Pinpoint the cell where the given text exists, returning its [x, y] midpoint coordinate. 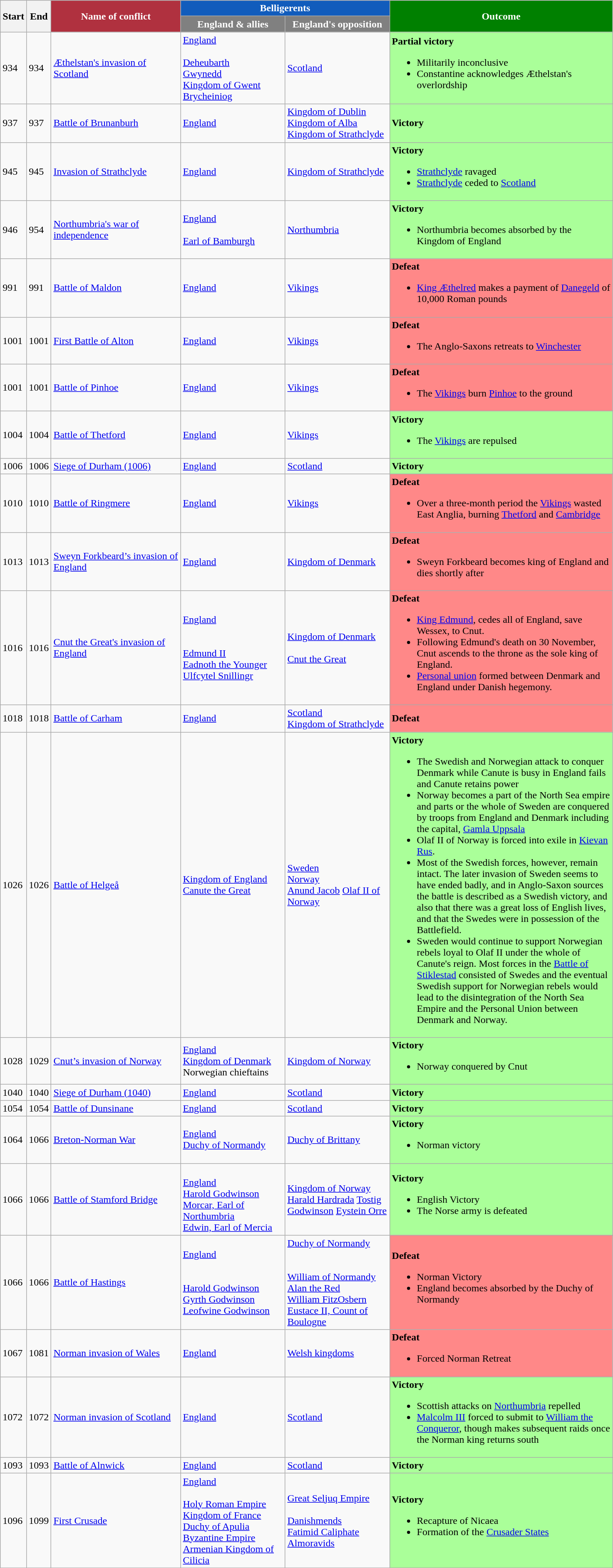
EnglandHarold GodwinsonGyrth GodwinsonLeofwine Godwinson [233, 1282]
EnglandHoly Roman Empire Kingdom of France Duchy of Apulia Byzantine Empire Armenian Kingdom of Cilicia [233, 1520]
VictoryEnglish VictoryThe Norse army is defeated [501, 1199]
England Kingdom of Denmark Norwegian chieftains [233, 1061]
Battle of Brunanburh [116, 123]
1028 [13, 1061]
VictoryRecapture of NicaeaFormation of the Crusader States [501, 1520]
VictoryThe Vikings are repulsed [501, 434]
Outcome [501, 16]
Kingdom of Denmark [337, 562]
DefeatNorman VictoryEngland becomes absorbed by the Duchy of Normandy [501, 1282]
Siege of Durham (1040) [116, 1092]
End [39, 16]
Æthelstan's invasion of Scotland [116, 68]
Northumbria [337, 230]
ScotlandKingdom of Strathclyde [337, 719]
Battle of Ringmere [116, 503]
1096 [13, 1520]
DefeatKing Æthelred makes a payment of Danegeld of 10,000 Roman pounds [501, 288]
Battle of Carham [116, 719]
Kingdom of Strathclyde [337, 171]
First Battle of Alton [116, 340]
1067 [13, 1353]
Battle of Hastings [116, 1282]
Breton-Norman War [116, 1140]
Duchy of NormandyWilliam of NormandyAlan the RedWilliam FitzOsbernEustace II, Count of Boulogne [337, 1282]
Norman invasion of Scotland [116, 1417]
Invasion of Strathclyde [116, 171]
England Deheubarth Gwynedd Kingdom of Gwent Brycheiniog [233, 68]
DefeatOver a three-month period the Vikings wasted East Anglia, burning Thetford and Cambridge [501, 503]
Start [13, 16]
Sweyn Forkbeard’s invasion of England [116, 562]
1099 [39, 1520]
VictoryNorway conquered by Cnut [501, 1061]
EnglandHarold Godwinson Morcar, Earl of Northumbria Edwin, Earl of Mercia [233, 1199]
Siege of Durham (1006) [116, 466]
Duchy of Brittany [337, 1140]
First Crusade [116, 1520]
Name of conflict [116, 16]
Kingdom of DublinKingdom of Alba Kingdom of Strathclyde [337, 123]
VictoryNorthumbria becomes absorbed by the Kingdom of England [501, 230]
1081 [39, 1353]
Battle of Thetford [116, 434]
Sweden NorwayAnund Jacob Olaf II of Norway [337, 885]
Kingdom of DenmarkCnut the Great [337, 648]
Battle of Dunsinane [116, 1108]
Battle of Alnwick [116, 1465]
DefeatSweyn Forkbeard becomes king of England and dies shortly after [501, 562]
Kingdom of EnglandCanute the Great [233, 885]
Kingdom of NorwayHarald Hardrada Tostig Godwinson Eystein Orre [337, 1199]
Welsh kingdoms [337, 1353]
Cnut the Great's invasion of England [116, 648]
EnglandEdmund IIEadnoth the YoungerUlfcytel Snillingr [233, 648]
England & allies [233, 24]
Battle of Maldon [116, 288]
Partial victoryMilitarily inconclusiveConstantine acknowledges Æthelstan's overlordship [501, 68]
Battle of Helgeå [116, 885]
DefeatThe Anglo-Saxons retreats to Winchester [501, 340]
DefeatThe Vikings burn Pinhoe to the ground [501, 388]
Kingdom of Norway [337, 1061]
England's opposition [337, 24]
Battle of Stamford Bridge [116, 1199]
Great Seljuq EmpireDanishmends Fatimid Caliphate Almoravids [337, 1520]
Norman invasion of Wales [116, 1353]
1064 [13, 1140]
Cnut’s invasion of Norway [116, 1061]
VictoryNorman victory [501, 1140]
Belligerents [285, 8]
DefeatForced Norman Retreat [501, 1353]
VictoryStrathclyde ravagedStrathclyde ceded to Scotland [501, 171]
England Duchy of Normandy [233, 1140]
1029 [39, 1061]
946 [13, 230]
Defeat [501, 719]
Battle of Pinhoe [116, 388]
EnglandEarl of Bamburgh [233, 230]
Northumbria's war of independence [116, 230]
954 [39, 230]
